Return (X, Y) of the center of cell containing provided text 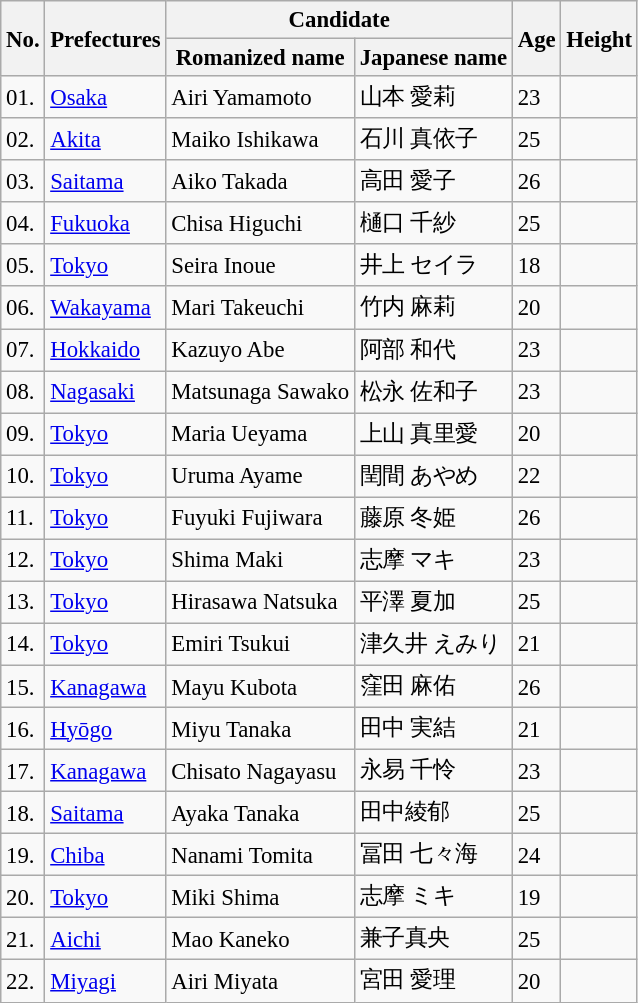
Airi Yamamoto (260, 97)
No. (23, 38)
22 (536, 476)
上山 真里愛 (433, 434)
07. (23, 350)
Maria Ueyama (260, 434)
17. (23, 771)
15. (23, 686)
09. (23, 434)
02. (23, 139)
平澤 夏加 (433, 602)
Fukuoka (106, 223)
Chiba (106, 855)
18 (536, 265)
Aiko Takada (260, 181)
03. (23, 181)
Mayu Kubota (260, 686)
田中 実結 (433, 729)
阿部 和代 (433, 350)
16. (23, 729)
14. (23, 644)
井上 セイラ (433, 265)
Aichi (106, 939)
松永 佐和子 (433, 392)
18. (23, 813)
Age (536, 38)
田中綾郁 (433, 813)
Hirasawa Natsuka (260, 602)
06. (23, 308)
樋口 千紗 (433, 223)
竹内 麻莉 (433, 308)
閏間 あやめ (433, 476)
Akita (106, 139)
Wakayama (106, 308)
04. (23, 223)
11. (23, 518)
Miyu Tanaka (260, 729)
Shima Maki (260, 560)
Miki Shima (260, 897)
志摩 マキ (433, 560)
Candidate (339, 20)
Mao Kaneko (260, 939)
志摩 ミキ (433, 897)
高田 愛子 (433, 181)
08. (23, 392)
Height (599, 38)
Ayaka Tanaka (260, 813)
12. (23, 560)
20. (23, 897)
Romanized name (260, 58)
山本 愛莉 (433, 97)
石川 真依子 (433, 139)
Fuyuki Fujiwara (260, 518)
13. (23, 602)
Airi Miyata (260, 981)
冨田 七々海 (433, 855)
Osaka (106, 97)
兼子真央 (433, 939)
19. (23, 855)
22. (23, 981)
Kazuyo Abe (260, 350)
宮田 愛理 (433, 981)
Seira Inoue (260, 265)
19 (536, 897)
Maiko Ishikawa (260, 139)
藤原 冬姫 (433, 518)
永易 千怜 (433, 771)
Hokkaido (106, 350)
24 (536, 855)
01. (23, 97)
21. (23, 939)
窪田 麻佑 (433, 686)
Matsunaga Sawako (260, 392)
Hyōgo (106, 729)
Miyagi (106, 981)
Chisa Higuchi (260, 223)
Nagasaki (106, 392)
津久井 えみり (433, 644)
Chisato Nagayasu (260, 771)
Mari Takeuchi (260, 308)
Japanese name (433, 58)
Emiri Tsukui (260, 644)
Nanami Tomita (260, 855)
10. (23, 476)
05. (23, 265)
Prefectures (106, 38)
Uruma Ayame (260, 476)
